Pinpoint the cell where the given text exists, returning its [x, y] midpoint coordinate. 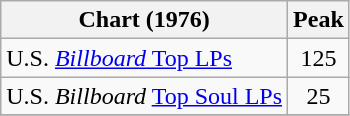
125 [319, 58]
25 [319, 96]
U.S. Billboard Top Soul LPs [144, 96]
U.S. Billboard Top LPs [144, 58]
Chart (1976) [144, 20]
Peak [319, 20]
